Provide the [x, y] coordinate of the cell's center where the given text is located.  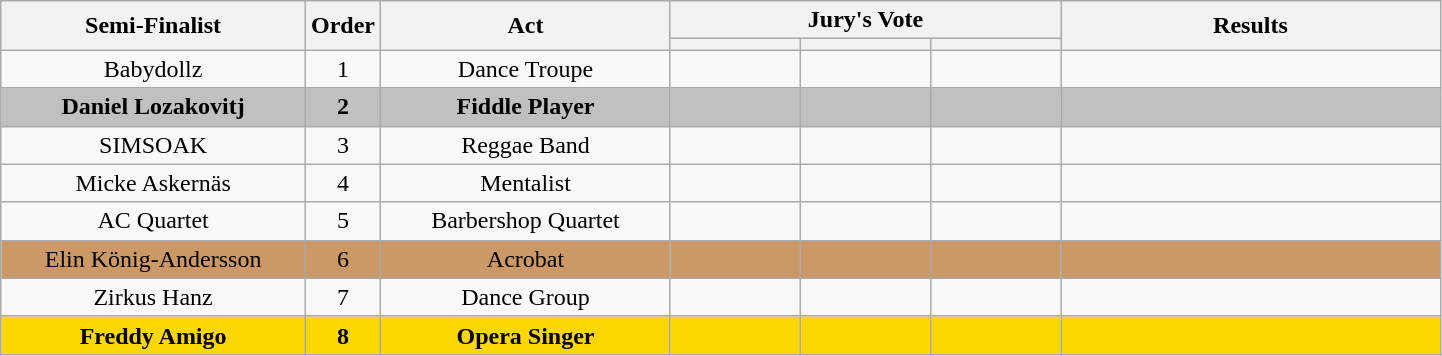
Act [526, 26]
3 [342, 145]
Results [1251, 26]
Semi-Finalist [154, 26]
AC Quartet [154, 221]
Fiddle Player [526, 107]
Micke Askernäs [154, 183]
1 [342, 69]
8 [342, 335]
2 [342, 107]
5 [342, 221]
SIMSOAK [154, 145]
6 [342, 259]
Reggae Band [526, 145]
Opera Singer [526, 335]
Daniel Lozakovitj [154, 107]
Zirkus Hanz [154, 297]
Elin König-Andersson [154, 259]
Mentalist [526, 183]
Dance Troupe [526, 69]
Acrobat [526, 259]
Babydollz [154, 69]
7 [342, 297]
Freddy Amigo [154, 335]
Order [342, 26]
Jury's Vote [865, 20]
Barbershop Quartet [526, 221]
Dance Group [526, 297]
4 [342, 183]
